Scan for the cell matching the given text and deliver its (X, Y) coordinate at center. 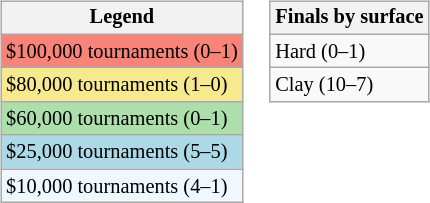
Legend (122, 18)
$10,000 tournaments (4–1) (122, 186)
Hard (0–1) (349, 51)
Clay (10–7) (349, 85)
$80,000 tournaments (1–0) (122, 85)
$25,000 tournaments (5–5) (122, 152)
$60,000 tournaments (0–1) (122, 119)
$100,000 tournaments (0–1) (122, 51)
Finals by surface (349, 18)
